Return the [x, y] coordinate for the center point of the cell that contains the specified text.  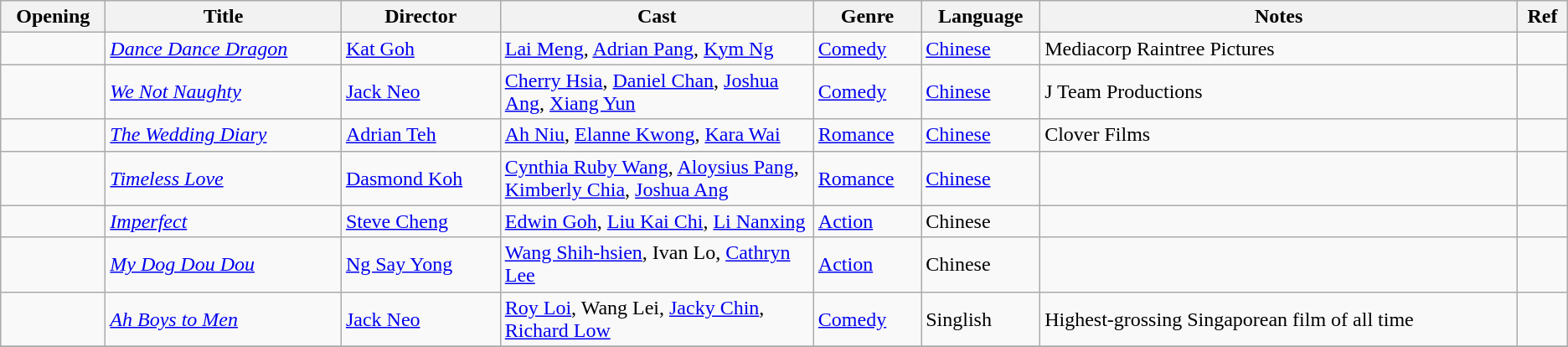
Adrian Teh [420, 135]
Language [981, 17]
The Wedding Diary [224, 135]
J Team Productions [1279, 92]
Ref [1543, 17]
Wang Shih-hsien, Ivan Lo, Cathryn Lee [657, 265]
Kat Goh [420, 49]
Ah Boys to Men [224, 319]
Roy Loi, Wang Lei, Jacky Chin, Richard Low [657, 319]
Dance Dance Dragon [224, 49]
Cynthia Ruby Wang, Aloysius Pang, Kimberly Chia, Joshua Ang [657, 178]
Director [420, 17]
Clover Films [1279, 135]
Edwin Goh, Liu Kai Chi, Li Nanxing [657, 221]
We Not Naughty [224, 92]
My Dog Dou Dou [224, 265]
Highest-grossing Singaporean film of all time [1279, 319]
Genre [867, 17]
Opening [54, 17]
Imperfect [224, 221]
Lai Meng, Adrian Pang, Kym Ng [657, 49]
Cast [657, 17]
Cherry Hsia, Daniel Chan, Joshua Ang, Xiang Yun [657, 92]
Steve Cheng [420, 221]
Timeless Love [224, 178]
Ah Niu, Elanne Kwong, Kara Wai [657, 135]
Mediacorp Raintree Pictures [1279, 49]
Title [224, 17]
Singlish [981, 319]
Ng Say Yong [420, 265]
Dasmond Koh [420, 178]
Notes [1279, 17]
